Return the (X, Y) coordinate for the center point of the cell that contains the specified text.  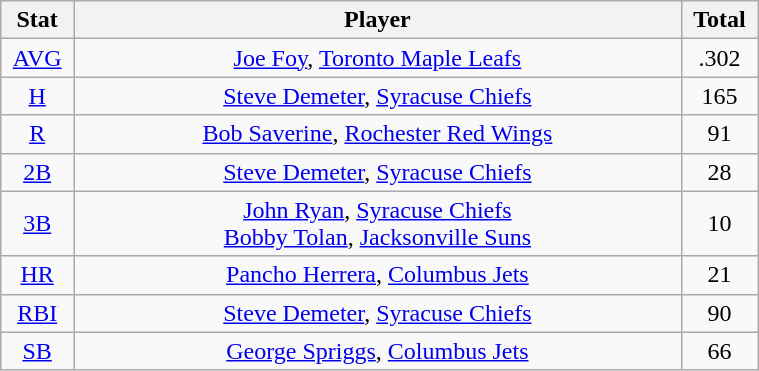
HR (38, 275)
R (38, 134)
Total (719, 20)
165 (719, 96)
91 (719, 134)
66 (719, 351)
RBI (38, 313)
Joe Foy, Toronto Maple Leafs (378, 58)
2B (38, 172)
.302 (719, 58)
90 (719, 313)
10 (719, 224)
28 (719, 172)
Bob Saverine, Rochester Red Wings (378, 134)
Stat (38, 20)
21 (719, 275)
John Ryan, Syracuse Chiefs Bobby Tolan, Jacksonville Suns (378, 224)
Player (378, 20)
Pancho Herrera, Columbus Jets (378, 275)
H (38, 96)
George Spriggs, Columbus Jets (378, 351)
AVG (38, 58)
SB (38, 351)
3B (38, 224)
